Detect which cell encompasses the target text, then output its (x, y) center coordinate. 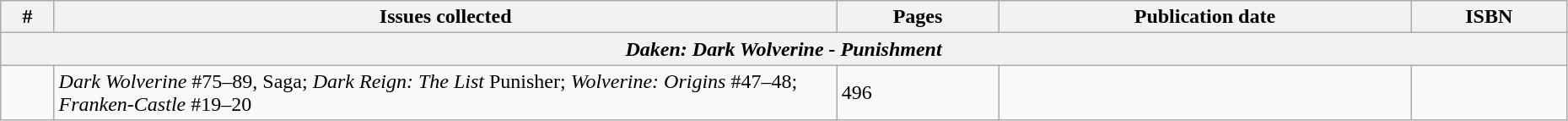
# (27, 17)
Publication date (1205, 17)
Issues collected (445, 17)
496 (918, 93)
Daken: Dark Wolverine - Punishment (784, 49)
Pages (918, 17)
Dark Wolverine #75–89, Saga; Dark Reign: The List Punisher; Wolverine: Origins #47–48; Franken-Castle #19–20 (445, 93)
ISBN (1489, 17)
